Capture the cell that displays the provided text and extract its [X, Y] central coordinate. 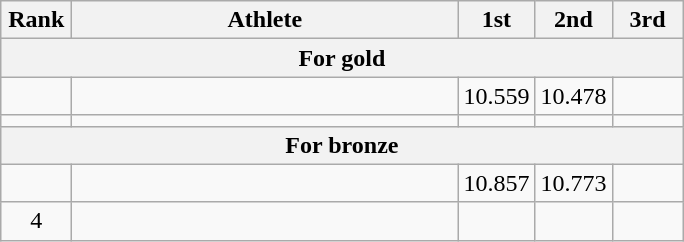
Athlete [265, 20]
10.478 [574, 96]
2nd [574, 20]
Rank [36, 20]
10.773 [574, 183]
4 [36, 221]
For bronze [342, 145]
For gold [342, 58]
10.559 [496, 96]
10.857 [496, 183]
3rd [648, 20]
1st [496, 20]
